Search for the cell housing the specified text and yield its (x, y) center coordinate. 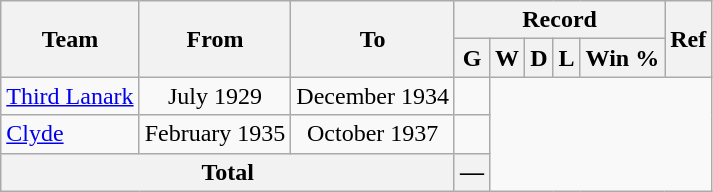
July 1929 (215, 96)
February 1935 (215, 134)
L (566, 58)
— (472, 172)
Win % (622, 58)
December 1934 (373, 96)
October 1937 (373, 134)
W (508, 58)
D (539, 58)
Clyde (70, 134)
Record (559, 20)
G (472, 58)
To (373, 39)
From (215, 39)
Third Lanark (70, 96)
Team (70, 39)
Ref (688, 39)
Total (228, 172)
